Extract the [x, y] coordinate from the center of the cell holding the provided text.  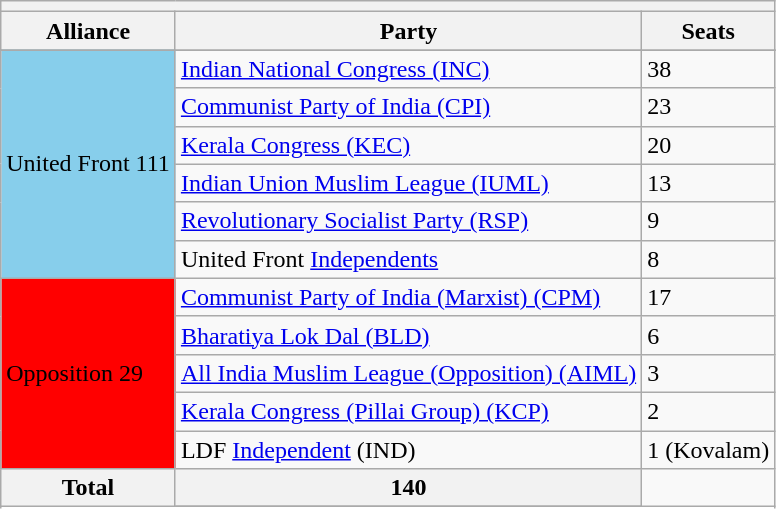
Alliance [88, 31]
Kerala Congress (KEC) [408, 145]
Communist Party of India (Marxist) (CPM) [408, 297]
Kerala Congress (Pillai Group) (KCP) [408, 411]
United Front 111 [88, 164]
38 [708, 69]
Communist Party of India (CPI) [408, 107]
Party [408, 31]
3 [708, 373]
140 [408, 488]
Indian National Congress (INC) [408, 69]
United Front Independents [408, 259]
Indian Union Muslim League (IUML) [408, 183]
8 [708, 259]
17 [708, 297]
Bharatiya Lok Dal (BLD) [408, 335]
9 [708, 221]
All India Muslim League (Opposition) (AIML) [408, 373]
Revolutionary Socialist Party (RSP) [408, 221]
13 [708, 183]
1 (Kovalam) [708, 449]
LDF Independent (IND) [408, 449]
2 [708, 411]
23 [708, 107]
Seats [708, 31]
6 [708, 335]
20 [708, 145]
Opposition 29 [88, 373]
Total [88, 488]
